Search for the cell housing the specified text and yield its (X, Y) center coordinate. 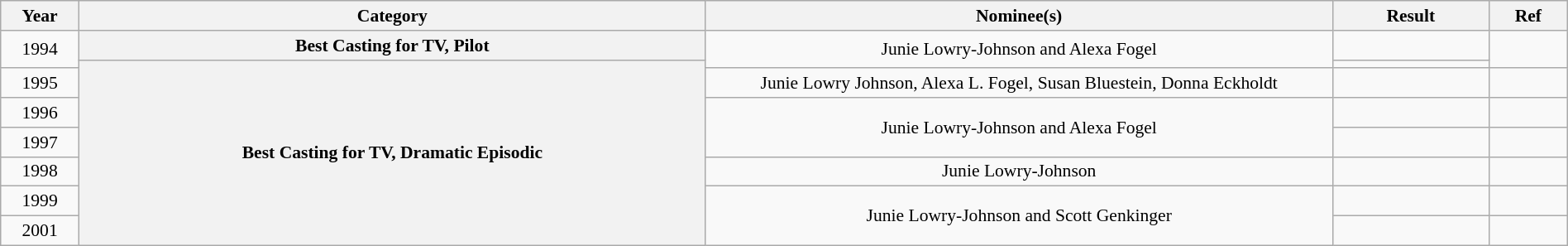
Junie Lowry-Johnson (1019, 171)
Best Casting for TV, Dramatic Episodic (392, 152)
1996 (40, 113)
Category (392, 16)
1995 (40, 84)
Result (1411, 16)
1999 (40, 201)
Nominee(s) (1019, 16)
1998 (40, 171)
1997 (40, 142)
2001 (40, 231)
1994 (40, 50)
Junie Lowry-Johnson and Scott Genkinger (1019, 215)
Best Casting for TV, Pilot (392, 46)
Ref (1528, 16)
Junie Lowry Johnson, Alexa L. Fogel, Susan Bluestein, Donna Eckholdt (1019, 84)
Year (40, 16)
